Provide the [X, Y] coordinate of the cell's center where the given text is located.  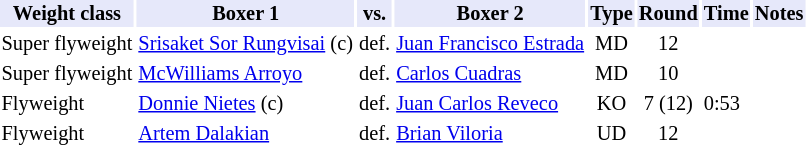
Flyweight [67, 104]
Boxer 1 [246, 14]
10 [668, 74]
McWilliams Arroyo [246, 74]
Boxer 2 [490, 14]
12 [668, 44]
Juan Francisco Estrada [490, 44]
Weight class [67, 14]
Round [668, 14]
Donnie Nietes (c) [246, 104]
Notes [779, 14]
KO [612, 104]
Juan Carlos Reveco [490, 104]
Type [612, 14]
0:53 [726, 104]
Srisaket Sor Rungvisai (c) [246, 44]
vs. [374, 14]
Time [726, 14]
Carlos Cuadras [490, 74]
7 (12) [668, 104]
